Pinpoint the cell where the given text exists, returning its [X, Y] midpoint coordinate. 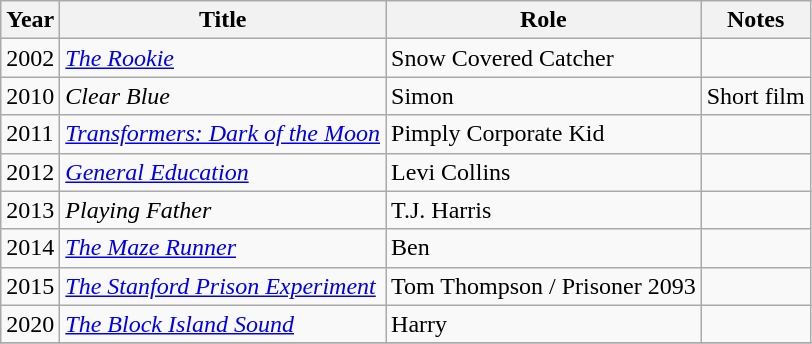
2014 [30, 248]
2002 [30, 58]
Ben [544, 248]
Role [544, 20]
The Block Island Sound [223, 324]
Simon [544, 96]
The Rookie [223, 58]
T.J. Harris [544, 210]
2012 [30, 172]
Clear Blue [223, 96]
Levi Collins [544, 172]
Year [30, 20]
Pimply Corporate Kid [544, 134]
Notes [756, 20]
2011 [30, 134]
Tom Thompson / Prisoner 2093 [544, 286]
The Maze Runner [223, 248]
Snow Covered Catcher [544, 58]
Harry [544, 324]
Playing Father [223, 210]
2013 [30, 210]
Transformers: Dark of the Moon [223, 134]
2015 [30, 286]
Title [223, 20]
2020 [30, 324]
Short film [756, 96]
General Education [223, 172]
The Stanford Prison Experiment [223, 286]
2010 [30, 96]
